Determine the (x, y) coordinate at the center of the cell enclosing the given text.  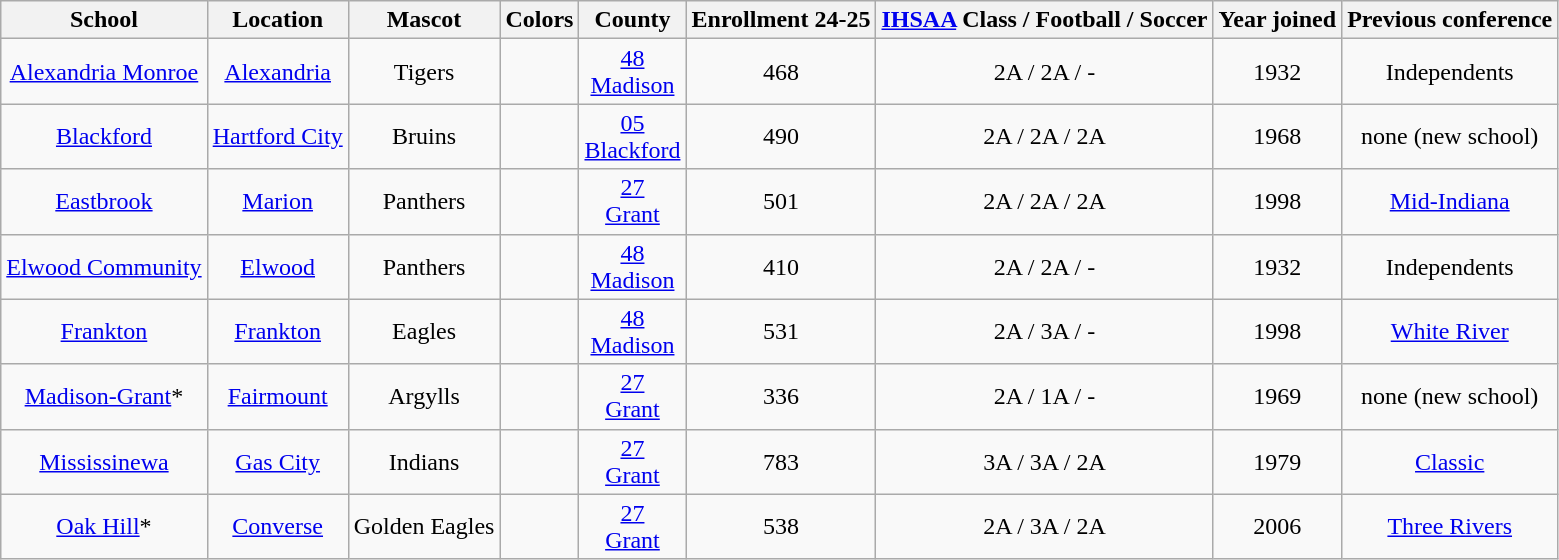
Mid-Indiana (1450, 202)
Eagles (424, 332)
Converse (278, 526)
Three Rivers (1450, 526)
Argylls (424, 396)
2A / 3A / 2A (1044, 526)
538 (781, 526)
Gas City (278, 462)
Enrollment 24-25 (781, 20)
490 (781, 136)
Elwood Community (104, 266)
3A / 3A / 2A (1044, 462)
Hartford City (278, 136)
Location (278, 20)
Year joined (1278, 20)
Golden Eagles (424, 526)
Bruins (424, 136)
Alexandria (278, 72)
783 (781, 462)
2A / 1A / - (1044, 396)
County (632, 20)
Madison-Grant* (104, 396)
Alexandria Monroe (104, 72)
2006 (1278, 526)
1969 (1278, 396)
501 (781, 202)
1968 (1278, 136)
468 (781, 72)
Tigers (424, 72)
Oak Hill* (104, 526)
531 (781, 332)
Classic (1450, 462)
Colors (540, 20)
Previous conference (1450, 20)
Fairmount (278, 396)
Elwood (278, 266)
Mississinewa (104, 462)
410 (781, 266)
Marion (278, 202)
05 Blackford (632, 136)
Mascot (424, 20)
Indians (424, 462)
1979 (1278, 462)
Eastbrook (104, 202)
2A / 3A / - (1044, 332)
336 (781, 396)
School (104, 20)
Blackford (104, 136)
White River (1450, 332)
IHSAA Class / Football / Soccer (1044, 20)
